Extract the [X, Y] coordinate from the center of the cell holding the provided text.  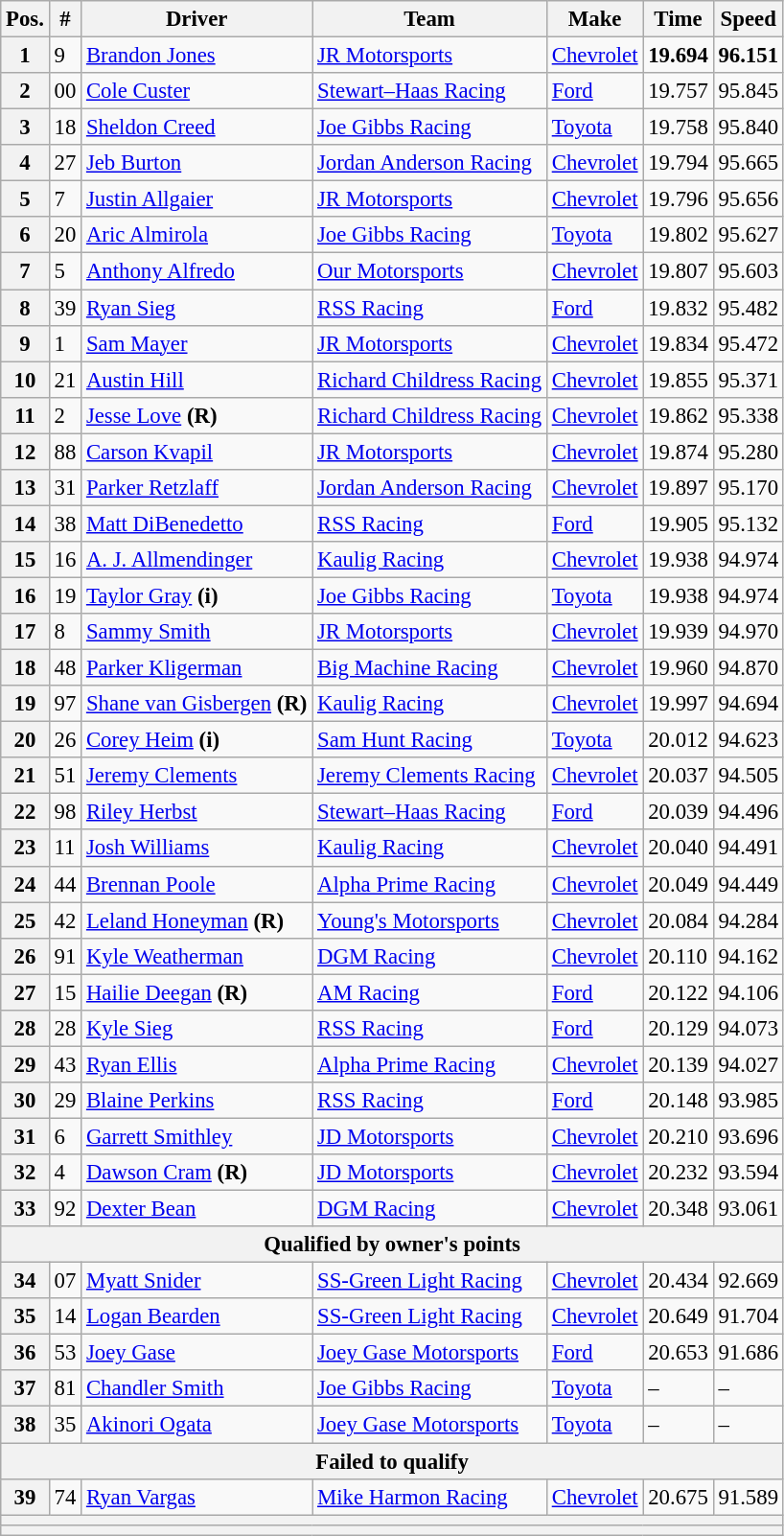
00 [65, 91]
95.665 [748, 163]
19.855 [679, 380]
Hailie Deegan (R) [197, 992]
19.794 [679, 163]
19.834 [679, 343]
Driver [197, 19]
51 [65, 776]
Dexter Bean [197, 1209]
20.122 [679, 992]
Logan Bearden [197, 1316]
91.704 [748, 1316]
37 [25, 1389]
12 [25, 452]
32 [25, 1173]
Chandler Smith [197, 1389]
Parker Retzlaff [197, 488]
20.049 [679, 884]
20.348 [679, 1209]
94.970 [748, 632]
20.675 [679, 1497]
98 [65, 812]
19.960 [679, 668]
20.084 [679, 920]
3 [25, 128]
Jeremy Clements [197, 776]
94.505 [748, 776]
94.073 [748, 1029]
Sammy Smith [197, 632]
20.434 [679, 1281]
95.371 [748, 380]
20.129 [679, 1029]
23 [25, 849]
Josh Williams [197, 849]
AM Racing [429, 992]
95.132 [748, 524]
Akinori Ogata [197, 1425]
Riley Herbst [197, 812]
88 [65, 452]
07 [65, 1281]
94.491 [748, 849]
Brennan Poole [197, 884]
22 [25, 812]
Matt DiBenedetto [197, 524]
Austin Hill [197, 380]
94.449 [748, 884]
Big Machine Racing [429, 668]
96.151 [748, 56]
Sheldon Creed [197, 128]
81 [65, 1389]
Jeb Burton [197, 163]
95.482 [748, 308]
19.757 [679, 91]
94.694 [748, 704]
95.170 [748, 488]
94.106 [748, 992]
91.589 [748, 1497]
20.232 [679, 1173]
33 [25, 1209]
44 [65, 884]
Kyle Sieg [197, 1029]
19.874 [679, 452]
34 [25, 1281]
25 [25, 920]
Justin Allgaier [197, 199]
95.845 [748, 91]
Carson Kvapil [197, 452]
A. J. Allmendinger [197, 560]
19.997 [679, 704]
24 [25, 884]
20.653 [679, 1353]
93.696 [748, 1136]
95.280 [748, 452]
94.162 [748, 956]
97 [65, 704]
Jesse Love (R) [197, 415]
Aric Almirola [197, 235]
Blaine Perkins [197, 1101]
17 [25, 632]
36 [25, 1353]
19.758 [679, 128]
53 [65, 1353]
Pos. [25, 19]
Mike Harmon Racing [429, 1497]
92 [65, 1209]
# [65, 19]
Sam Mayer [197, 343]
Leland Honeyman (R) [197, 920]
Team [429, 19]
Anthony Alfredo [197, 271]
19.897 [679, 488]
42 [65, 920]
Taylor Gray (i) [197, 595]
19.694 [679, 56]
Young's Motorsports [429, 920]
30 [25, 1101]
Ryan Sieg [197, 308]
19.796 [679, 199]
94.284 [748, 920]
91.686 [748, 1353]
19.802 [679, 235]
74 [65, 1497]
20.037 [679, 776]
95.656 [748, 199]
94.027 [748, 1064]
94.496 [748, 812]
20.148 [679, 1101]
19.832 [679, 308]
93.061 [748, 1209]
20.139 [679, 1064]
93.594 [748, 1173]
20.210 [679, 1136]
Cole Custer [197, 91]
95.472 [748, 343]
95.627 [748, 235]
Kyle Weatherman [197, 956]
19.905 [679, 524]
Brandon Jones [197, 56]
13 [25, 488]
19.939 [679, 632]
95.840 [748, 128]
Qualified by owner's points [393, 1245]
Make [594, 19]
Myatt Snider [197, 1281]
Shane van Gisbergen (R) [197, 704]
95.338 [748, 415]
19.807 [679, 271]
20.110 [679, 956]
Ryan Ellis [197, 1064]
10 [25, 380]
94.870 [748, 668]
19.862 [679, 415]
Failed to qualify [393, 1461]
91 [65, 956]
Time [679, 19]
Sam Hunt Racing [429, 740]
Jeremy Clements Racing [429, 776]
Ryan Vargas [197, 1497]
94.623 [748, 740]
Parker Kligerman [197, 668]
Garrett Smithley [197, 1136]
Dawson Cram (R) [197, 1173]
20.039 [679, 812]
48 [65, 668]
95.603 [748, 271]
93.985 [748, 1101]
20.012 [679, 740]
20.649 [679, 1316]
43 [65, 1064]
Joey Gase [197, 1353]
Corey Heim (i) [197, 740]
20.040 [679, 849]
Speed [748, 19]
92.669 [748, 1281]
Our Motorsports [429, 271]
